Extract the (x, y) coordinate from the center of the cell holding the provided text.  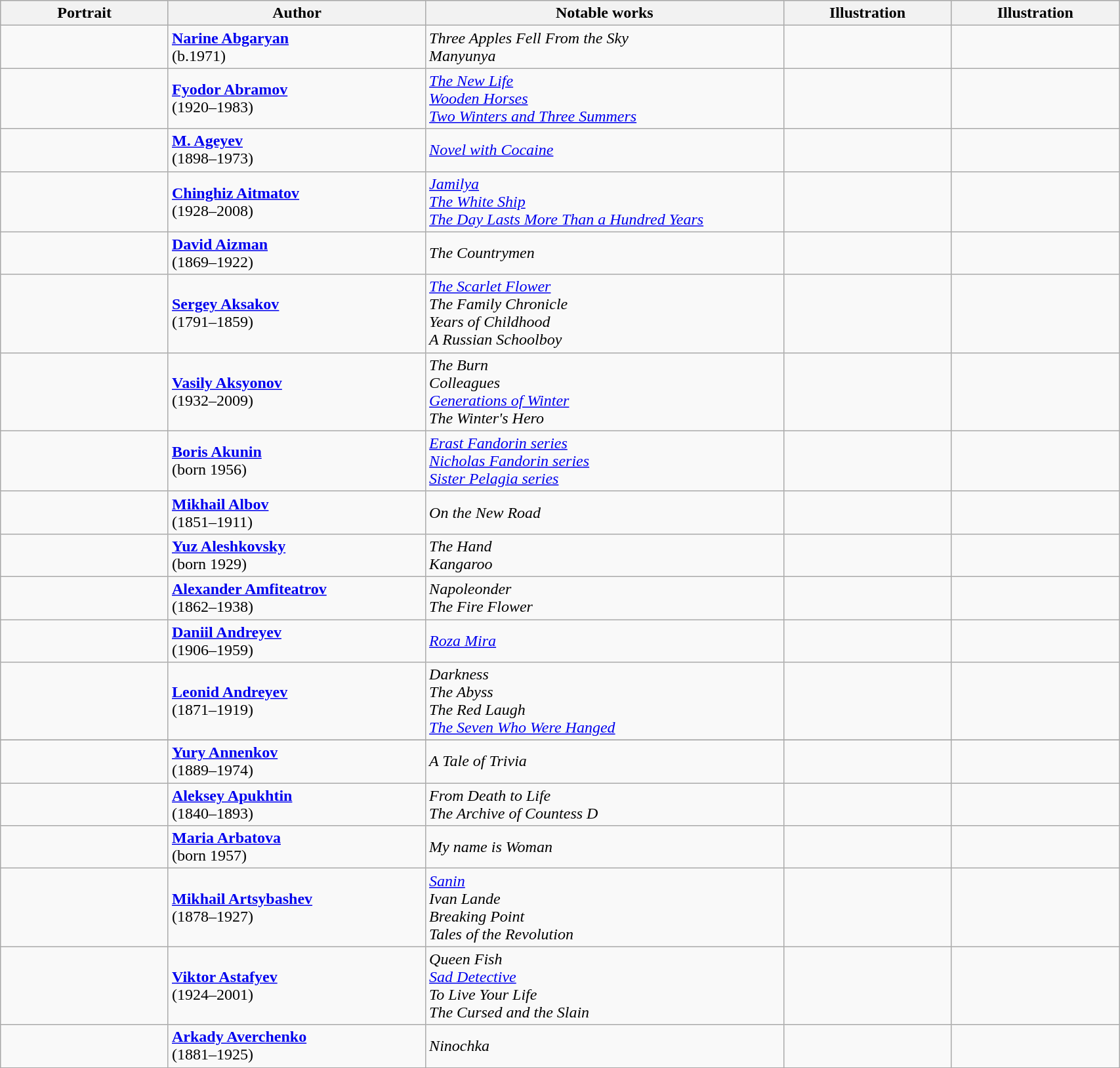
Novel with Cocaine (605, 150)
Ninochka (605, 1046)
Three Apples Fell From the Sky Manyunya (605, 47)
A Tale of Trivia (605, 761)
Daniil Andreyev(1906–1959) (297, 641)
Erast Fandorin seriesNicholas Fandorin seriesSister Pelagia series (605, 461)
Viktor Astafyev(1924–2001) (297, 986)
M. Ageyev(1898–1973) (297, 150)
The Scarlet FlowerThe Family ChronicleYears of ChildhoodA Russian Schoolboy (605, 314)
Alexander Amfiteatrov(1862–1938) (297, 597)
Fyodor Abramov(1920–1983) (297, 98)
JamilyaThe White ShipThe Day Lasts More Than a Hundred Years (605, 202)
Narine Abgaryan(b.1971) (297, 47)
Yuz Aleshkovsky(born 1929) (297, 555)
Napoleonder The Fire Flower (605, 597)
Chinghiz Aitmatov(1928–2008) (297, 202)
Maria Arbatova(born 1957) (297, 847)
Arkady Averchenko(1881–1925) (297, 1046)
Leonid Andreyev(1871–1919) (297, 701)
Aleksey Apukhtin(1840–1893) (297, 805)
DarknessThe AbyssThe Red LaughThe Seven Who Were Hanged (605, 701)
On the New Road (605, 512)
Mikhail Albov(1851–1911) (297, 512)
The BurnColleaguesGenerations of WinterThe Winter's Hero (605, 391)
The Countrymen (605, 253)
Sergey Aksakov(1791–1859) (297, 314)
Roza Mira (605, 641)
SaninIvan LandeBreaking PointTales of the Revolution (605, 907)
David Aizman(1869–1922) (297, 253)
Yury Annenkov(1889–1974) (297, 761)
The HandKangaroo (605, 555)
Mikhail Artsybashev(1878–1927) (297, 907)
Queen FishSad DetectiveTo Live Your Life The Cursed and the Slain (605, 986)
My name is Woman (605, 847)
The New LifeWooden HorsesTwo Winters and Three Summers (605, 98)
Portrait (85, 13)
Boris Akunin(born 1956) (297, 461)
Vasily Aksyonov(1932–2009) (297, 391)
Notable works (605, 13)
Author (297, 13)
From Death to LifeThe Archive of Countess D (605, 805)
